Identify which cell holds the provided text, then report its [X, Y] central coordinate. 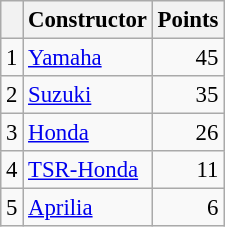
Suzuki [88, 95]
4 [12, 170]
26 [188, 133]
1 [12, 58]
6 [188, 208]
TSR-Honda [88, 170]
11 [188, 170]
35 [188, 95]
Points [188, 20]
Honda [88, 133]
Aprilia [88, 208]
45 [188, 58]
5 [12, 208]
3 [12, 133]
Yamaha [88, 58]
Constructor [88, 20]
2 [12, 95]
